Search for the cell housing the specified text and yield its (x, y) center coordinate. 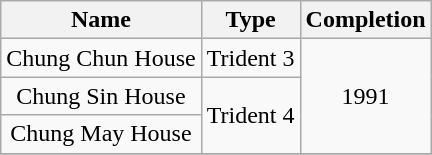
1991 (366, 96)
Name (101, 20)
Chung Sin House (101, 96)
Chung May House (101, 134)
Trident 4 (250, 115)
Chung Chun House (101, 58)
Trident 3 (250, 58)
Type (250, 20)
Completion (366, 20)
